Search for the cell housing the specified text and yield its [x, y] center coordinate. 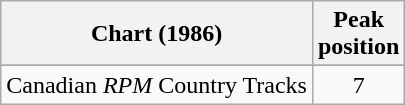
7 [358, 85]
Canadian RPM Country Tracks [157, 85]
Chart (1986) [157, 34]
Peakposition [358, 34]
